Determine the (x, y) coordinate at the center of the cell enclosing the given text.  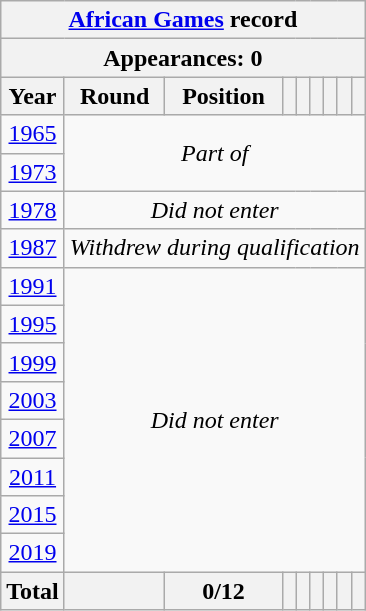
2003 (33, 400)
Year (33, 96)
2011 (33, 477)
2007 (33, 438)
1995 (33, 324)
1999 (33, 362)
1973 (33, 172)
Position (224, 96)
African Games record (183, 20)
Withdrew during qualification (214, 248)
2019 (33, 553)
1991 (33, 286)
2015 (33, 515)
1978 (33, 210)
0/12 (224, 591)
1987 (33, 248)
Part of (214, 153)
Appearances: 0 (183, 58)
Total (33, 591)
Round (114, 96)
1965 (33, 134)
